From the cell containing the given text, extract its center point as [X, Y] coordinate. 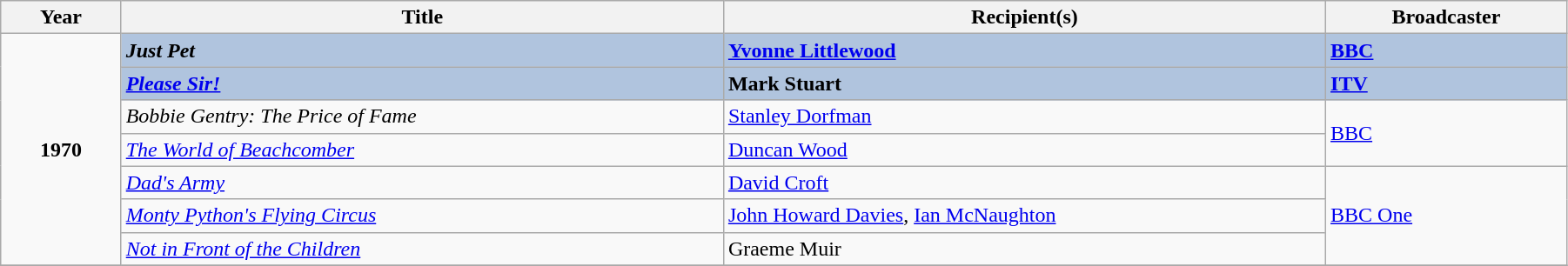
BBC One [1446, 216]
ITV [1446, 83]
Duncan Wood [1024, 150]
1970 [61, 150]
Broadcaster [1446, 17]
Dad's Army [422, 183]
Not in Front of the Children [422, 249]
Year [61, 17]
Graeme Muir [1024, 249]
Monty Python's Flying Circus [422, 216]
Mark Stuart [1024, 83]
Bobbie Gentry: The Price of Fame [422, 116]
The World of Beachcomber [422, 150]
Yvonne Littlewood [1024, 50]
Just Pet [422, 50]
David Croft [1024, 183]
Stanley Dorfman [1024, 116]
John Howard Davies, Ian McNaughton [1024, 216]
Title [422, 17]
Recipient(s) [1024, 17]
Please Sir! [422, 83]
